Return (X, Y) of the center of cell containing provided text 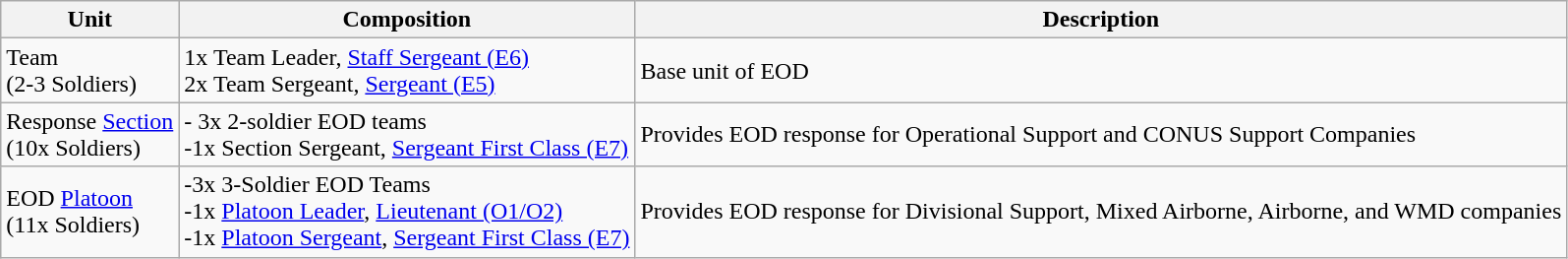
Team(2-3 Soldiers) (90, 71)
1x Team Leader, Staff Sergeant (E6)2x Team Sergeant, Sergeant (E5) (407, 71)
Response Section(10x Soldiers) (90, 134)
- 3x 2-soldier EOD teams-1x Section Sergeant, Sergeant First Class (E7) (407, 134)
Base unit of EOD (1101, 71)
EOD Platoon(11x Soldiers) (90, 212)
-3x 3-Soldier EOD Teams-1x Platoon Leader, Lieutenant (O1/O2)-1x Platoon Sergeant, Sergeant First Class (E7) (407, 212)
Description (1101, 20)
Unit (90, 20)
Provides EOD response for Divisional Support, Mixed Airborne, Airborne, and WMD companies (1101, 212)
Composition (407, 20)
Provides EOD response for Operational Support and CONUS Support Companies (1101, 134)
